Search for the cell housing the specified text and yield its (X, Y) center coordinate. 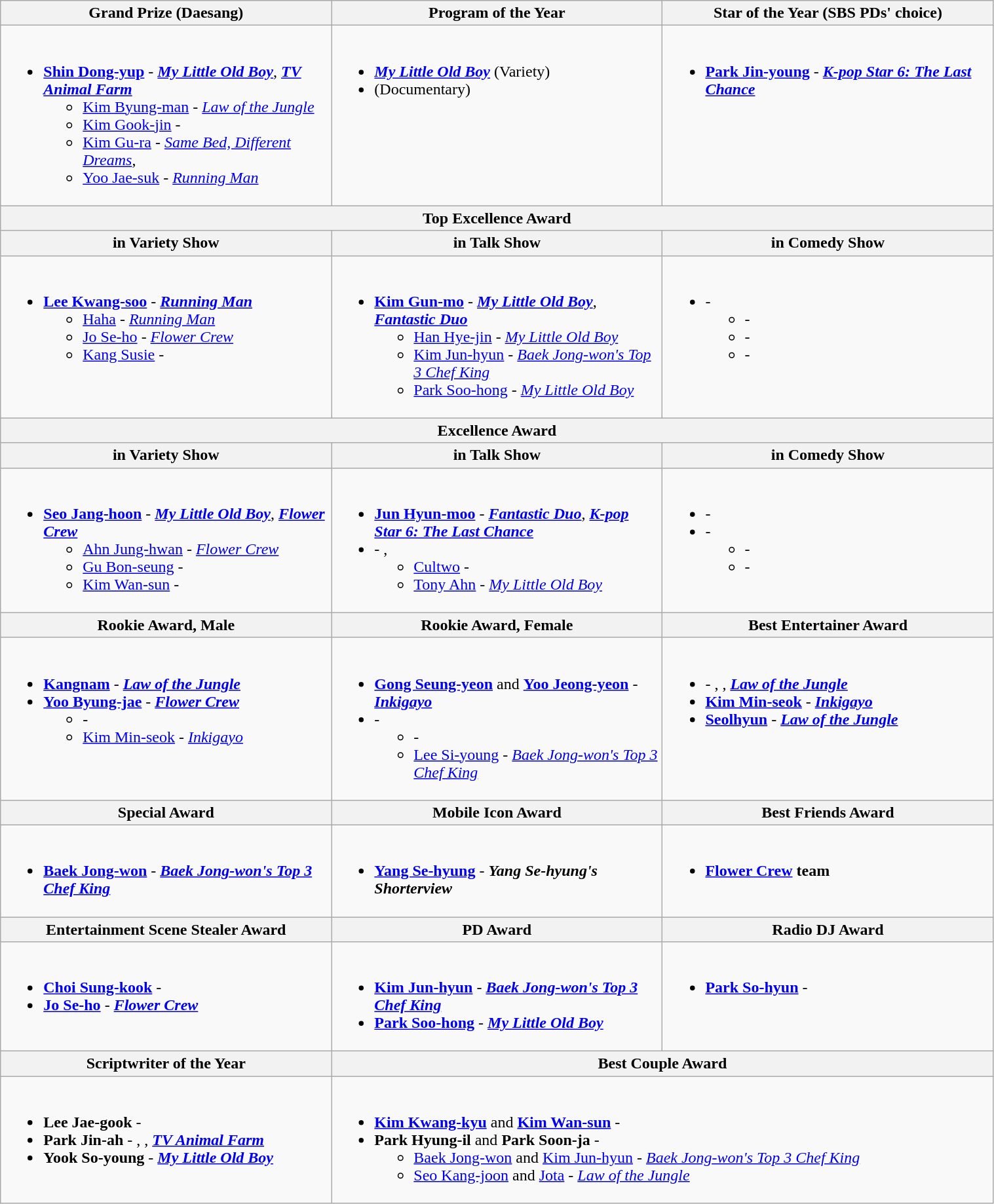
Gong Seung-yeon and Yoo Jeong-yeon - Inkigayo - - Lee Si-young - Baek Jong-won's Top 3 Chef King (497, 719)
Excellence Award (497, 430)
Best Friends Award (828, 812)
Rookie Award, Female (497, 625)
PD Award (497, 930)
Grand Prize (Daesang) (166, 13)
Best Couple Award (662, 1064)
Choi Sung-kook - Jo Se-ho - Flower Crew (166, 997)
Entertainment Scene Stealer Award (166, 930)
- , , Law of the JungleKim Min-seok - InkigayoSeolhyun - Law of the Jungle (828, 719)
Radio DJ Award (828, 930)
Park So-hyun - (828, 997)
My Little Old Boy (Variety) (Documentary) (497, 115)
Top Excellence Award (497, 218)
Rookie Award, Male (166, 625)
Program of the Year (497, 13)
Park Jin-young - K-pop Star 6: The Last Chance (828, 115)
Best Entertainer Award (828, 625)
Lee Kwang-soo - Running ManHaha - Running ManJo Se-ho - Flower CrewKang Susie - (166, 337)
Baek Jong-won - Baek Jong-won's Top 3 Chef King (166, 871)
Scriptwriter of the Year (166, 1064)
Jun Hyun-moo - Fantastic Duo, K-pop Star 6: The Last Chance - , Cultwo - Tony Ahn - My Little Old Boy (497, 540)
Mobile Icon Award (497, 812)
Special Award (166, 812)
Kim Jun-hyun - Baek Jong-won's Top 3 Chef KingPark Soo-hong - My Little Old Boy (497, 997)
Seo Jang-hoon - My Little Old Boy, Flower CrewAhn Jung-hwan - Flower CrewGu Bon-seung - Kim Wan-sun - (166, 540)
Lee Jae-gook - Park Jin-ah - , , TV Animal FarmYook So-young - My Little Old Boy (166, 1140)
Yang Se-hyung - Yang Se-hyung's Shorterview (497, 871)
Flower Crew team (828, 871)
Kangnam - Law of the JungleYoo Byung-jae - Flower Crew - Kim Min-seok - Inkigayo (166, 719)
Star of the Year (SBS PDs' choice) (828, 13)
